Determine the [x, y] coordinate at the center of the cell enclosing the given text.  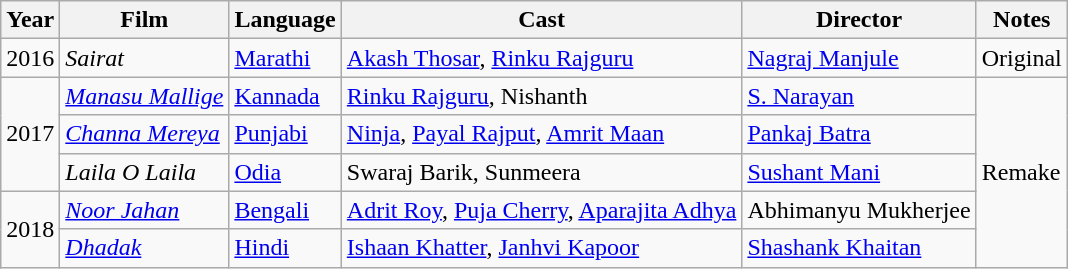
Notes [1022, 20]
Adrit Roy, Puja Cherry, Aparajita Adhya [542, 210]
Film [144, 20]
Rinku Rajguru, Nishanth [542, 96]
Ishaan Khatter, Janhvi Kapoor [542, 248]
2018 [30, 229]
Sairat [144, 58]
Bengali [285, 210]
Cast [542, 20]
S. Narayan [859, 96]
Punjabi [285, 134]
Swaraj Barik, Sunmeera [542, 172]
Odia [285, 172]
Nagraj Manjule [859, 58]
2017 [30, 134]
Akash Thosar, Rinku Rajguru [542, 58]
2016 [30, 58]
Dhadak [144, 248]
Pankaj Batra [859, 134]
Abhimanyu Mukherjee [859, 210]
Kannada [285, 96]
Hindi [285, 248]
Remake [1022, 172]
Ninja, Payal Rajput, Amrit Maan [542, 134]
Noor Jahan [144, 210]
Channa Mereya [144, 134]
Laila O Laila [144, 172]
Shashank Khaitan [859, 248]
Director [859, 20]
Year [30, 20]
Sushant Mani [859, 172]
Manasu Mallige [144, 96]
Language [285, 20]
Original [1022, 58]
Marathi [285, 58]
